Locate the cell with the specified text and output its [x, y] center coordinate. 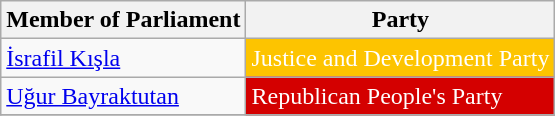
Republican People's Party [400, 96]
Justice and Development Party [400, 58]
İsrafil Kışla [124, 58]
Member of Parliament [124, 20]
Party [400, 20]
Uğur Bayraktutan [124, 96]
